Determine the [x, y] coordinate at the center of the cell enclosing the given text.  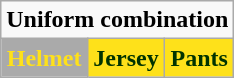
Pants [200, 58]
Jersey [126, 58]
Helmet [44, 58]
Uniform combination [118, 20]
